Find where the given text appears and provide that cell's center as [x, y] coordinate. 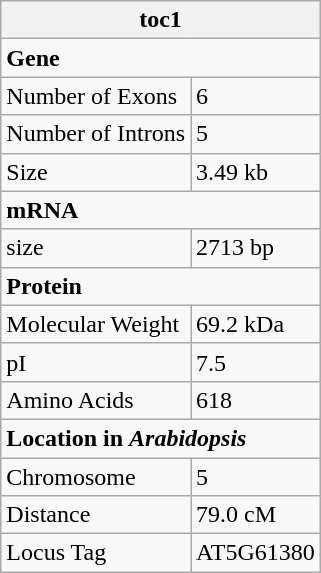
Amino Acids [96, 400]
Gene [160, 58]
3.49 kb [256, 172]
69.2 kDa [256, 324]
Number of Introns [96, 134]
AT5G61380 [256, 553]
2713 bp [256, 248]
618 [256, 400]
Protein [160, 286]
Size [96, 172]
6 [256, 96]
toc1 [160, 20]
Molecular Weight [96, 324]
Distance [96, 515]
Number of Exons [96, 96]
Locus Tag [96, 553]
pI [96, 362]
mRNA [160, 210]
Chromosome [96, 477]
Location in Arabidopsis [160, 438]
7.5 [256, 362]
79.0 cM [256, 515]
size [96, 248]
